Search for the cell housing the specified text and yield its (x, y) center coordinate. 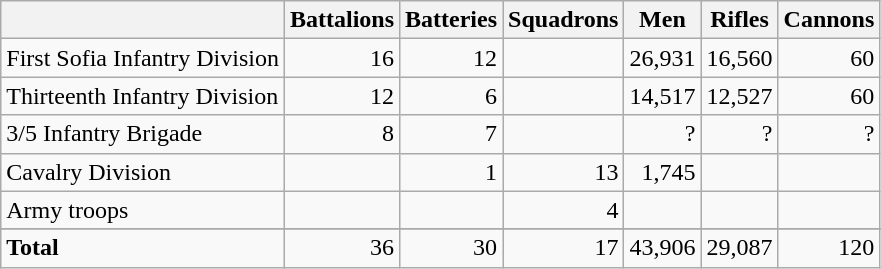
Men (662, 20)
29,087 (740, 248)
Thirteenth Infantry Division (143, 96)
Cavalry Division (143, 172)
3/5 Infantry Brigade (143, 134)
13 (564, 172)
Batteries (452, 20)
12,527 (740, 96)
Squadrons (564, 20)
4 (564, 210)
16 (342, 58)
1,745 (662, 172)
Cannons (829, 20)
14,517 (662, 96)
16,560 (740, 58)
Total (143, 248)
26,931 (662, 58)
1 (452, 172)
Army troops (143, 210)
Rifles (740, 20)
Battalions (342, 20)
36 (342, 248)
120 (829, 248)
6 (452, 96)
17 (564, 248)
First Sofia Infantry Division (143, 58)
8 (342, 134)
7 (452, 134)
43,906 (662, 248)
30 (452, 248)
